Output the (x, y) coordinate of the center of the cell containing the given text.  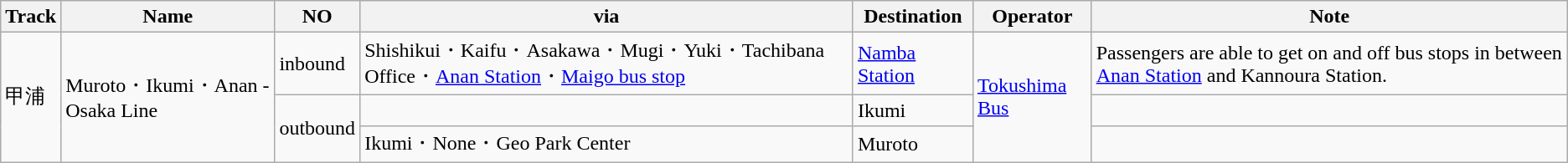
Namba Station (913, 64)
NO (317, 17)
Ikumi・None・Geo Park Center (606, 144)
Note (1329, 17)
Muroto・Ikumi・Anan - Osaka Line (168, 97)
via (606, 17)
Passengers are able to get on and off bus stops in between Anan Station and Kannoura Station. (1329, 64)
Name (168, 17)
Shishikui・Kaifu・Asakawa・Mugi・Yuki・Tachibana Office・Anan Station・Maigo bus stop (606, 64)
Muroto (913, 144)
Destination (913, 17)
Operator (1032, 17)
Tokushima Bus (1032, 97)
甲浦 (31, 97)
outbound (317, 129)
Track (31, 17)
inbound (317, 64)
Ikumi (913, 110)
